For the text-containing cell, return its midpoint in (X, Y) coordinate format. 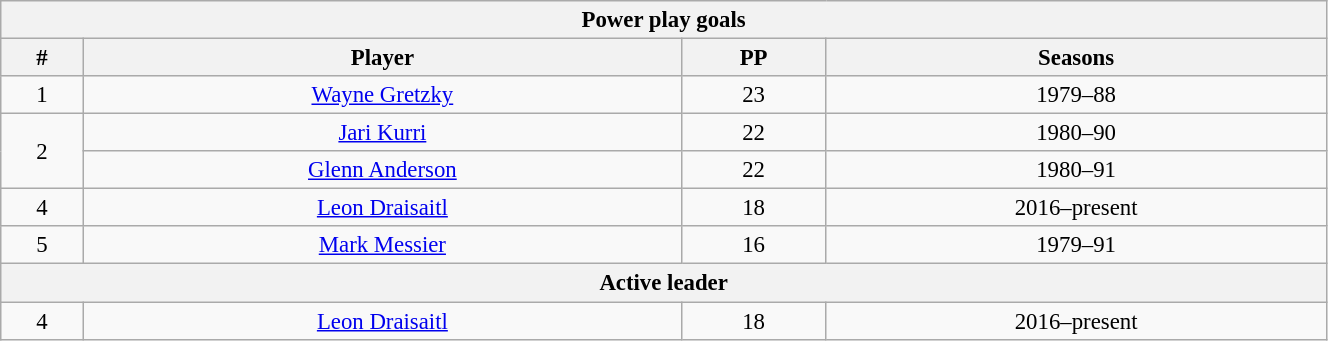
# (42, 58)
Mark Messier (382, 245)
16 (753, 245)
Jari Kurri (382, 133)
PP (753, 58)
1979–88 (1076, 95)
2 (42, 152)
Wayne Gretzky (382, 95)
Active leader (664, 283)
1980–91 (1076, 170)
Power play goals (664, 20)
Seasons (1076, 58)
5 (42, 245)
1 (42, 95)
1980–90 (1076, 133)
1979–91 (1076, 245)
23 (753, 95)
Glenn Anderson (382, 170)
Player (382, 58)
